For the text-containing cell, return its midpoint in [X, Y] coordinate format. 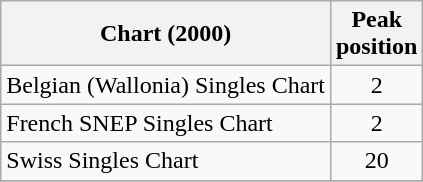
French SNEP Singles Chart [166, 123]
20 [376, 161]
Belgian (Wallonia) Singles Chart [166, 85]
Swiss Singles Chart [166, 161]
Chart (2000) [166, 34]
Peakposition [376, 34]
